Search for the cell housing the specified text and yield its (X, Y) center coordinate. 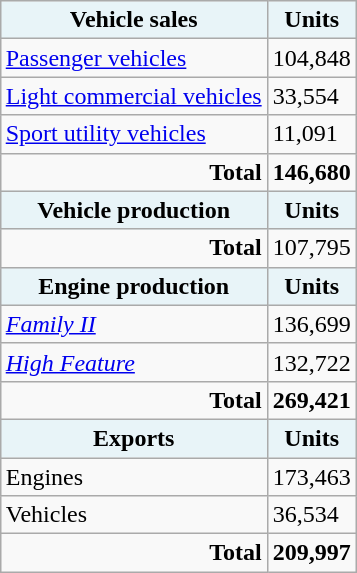
104,848 (312, 58)
Passenger vehicles (134, 58)
107,795 (312, 248)
Engines (134, 477)
136,699 (312, 324)
132,722 (312, 362)
Vehicle sales (134, 20)
Sport utility vehicles (134, 134)
36,534 (312, 515)
Vehicles (134, 515)
Vehicle production (134, 210)
146,680 (312, 172)
173,463 (312, 477)
Family II (134, 324)
Light commercial vehicles (134, 96)
209,997 (312, 553)
269,421 (312, 400)
High Feature (134, 362)
11,091 (312, 134)
33,554 (312, 96)
Engine production (134, 286)
Exports (134, 438)
